Pinpoint the cell where the given text exists, returning its [X, Y] midpoint coordinate. 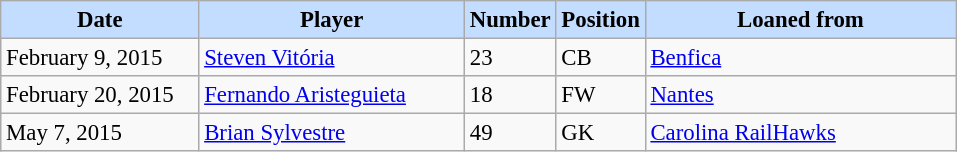
Steven Vitória [332, 58]
May 7, 2015 [100, 133]
Number [510, 20]
23 [510, 58]
February 9, 2015 [100, 58]
FW [600, 95]
Nantes [800, 95]
Loaned from [800, 20]
49 [510, 133]
Benfica [800, 58]
Date [100, 20]
February 20, 2015 [100, 95]
Fernando Aristeguieta [332, 95]
GK [600, 133]
Position [600, 20]
CB [600, 58]
18 [510, 95]
Brian Sylvestre [332, 133]
Player [332, 20]
Carolina RailHawks [800, 133]
